Provide the [x, y] coordinate of the cell's center where the given text is located.  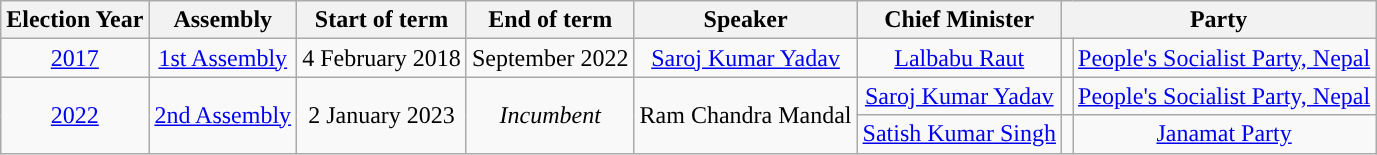
Lalbabu Raut [959, 58]
Party [1218, 20]
Janamat Party [1224, 134]
Assembly [223, 20]
Ram Chandra Mandal [746, 115]
Satish Kumar Singh [959, 134]
Election Year [75, 20]
4 February 2018 [382, 58]
2022 [75, 115]
1st Assembly [223, 58]
2 January 2023 [382, 115]
Speaker [746, 20]
2017 [75, 58]
Incumbent [550, 115]
September 2022 [550, 58]
2nd Assembly [223, 115]
Start of term [382, 20]
End of term [550, 20]
Chief Minister [959, 20]
